Detect which cell encompasses the target text, then output its (x, y) center coordinate. 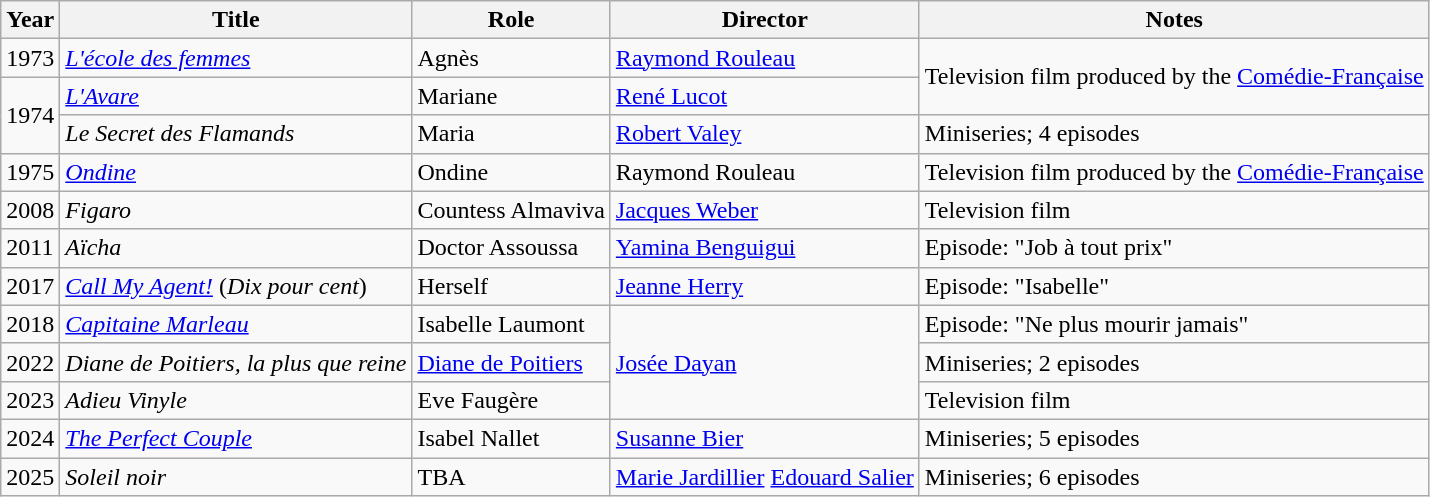
1973 (30, 58)
Herself (511, 286)
Countess Almaviva (511, 210)
Role (511, 20)
2017 (30, 286)
Maria (511, 134)
Title (236, 20)
L'école des femmes (236, 58)
Mariane (511, 96)
Robert Valey (764, 134)
2011 (30, 248)
Jacques Weber (764, 210)
Adieu Vinyle (236, 400)
Miniseries; 6 episodes (1174, 477)
Doctor Assoussa (511, 248)
Josée Dayan (764, 362)
Miniseries; 4 episodes (1174, 134)
Le Secret des Flamands (236, 134)
Episode: "Ne plus mourir jamais" (1174, 324)
Miniseries; 5 episodes (1174, 438)
Call My Agent! (Dix pour cent) (236, 286)
Capitaine Marleau (236, 324)
Year (30, 20)
1974 (30, 115)
Episode: "Job à tout prix" (1174, 248)
Marie Jardillier Edouard Salier (764, 477)
René Lucot (764, 96)
Figaro (236, 210)
TBA (511, 477)
Soleil noir (236, 477)
Agnès (511, 58)
The Perfect Couple (236, 438)
Jeanne Herry (764, 286)
L'Avare (236, 96)
2025 (30, 477)
2023 (30, 400)
Eve Faugère (511, 400)
Miniseries; 2 episodes (1174, 362)
Diane de Poitiers, la plus que reine (236, 362)
1975 (30, 172)
Yamina Benguigui (764, 248)
2022 (30, 362)
2024 (30, 438)
Notes (1174, 20)
2008 (30, 210)
Diane de Poitiers (511, 362)
Director (764, 20)
2018 (30, 324)
Susanne Bier (764, 438)
Aïcha (236, 248)
Isabelle Laumont (511, 324)
Isabel Nallet (511, 438)
Episode: "Isabelle" (1174, 286)
